Search for the cell housing the specified text and yield its [x, y] center coordinate. 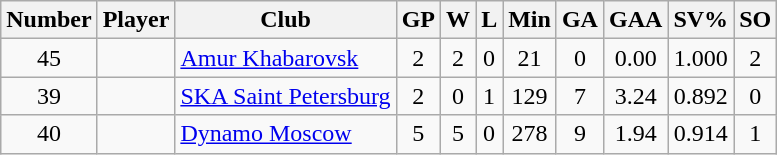
SV% [701, 20]
40 [49, 134]
0.892 [701, 96]
Player [136, 20]
W [458, 20]
1.94 [635, 134]
0.914 [701, 134]
Min [530, 20]
129 [530, 96]
21 [530, 58]
Number [49, 20]
SKA Saint Petersburg [286, 96]
GP [418, 20]
9 [580, 134]
39 [49, 96]
7 [580, 96]
Amur Khabarovsk [286, 58]
3.24 [635, 96]
GA [580, 20]
0.00 [635, 58]
SO [756, 20]
GAA [635, 20]
45 [49, 58]
278 [530, 134]
Dynamo Moscow [286, 134]
L [490, 20]
Club [286, 20]
1.000 [701, 58]
